Detect which cell encompasses the target text, then output its (x, y) center coordinate. 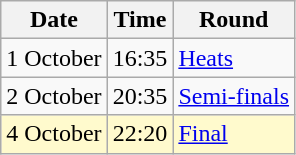
2 October (54, 96)
22:20 (140, 134)
1 October (54, 58)
16:35 (140, 58)
Final (234, 134)
Time (140, 20)
Semi-finals (234, 96)
4 October (54, 134)
Heats (234, 58)
20:35 (140, 96)
Round (234, 20)
Date (54, 20)
